Output the (x, y) coordinate of the center of the cell containing the given text.  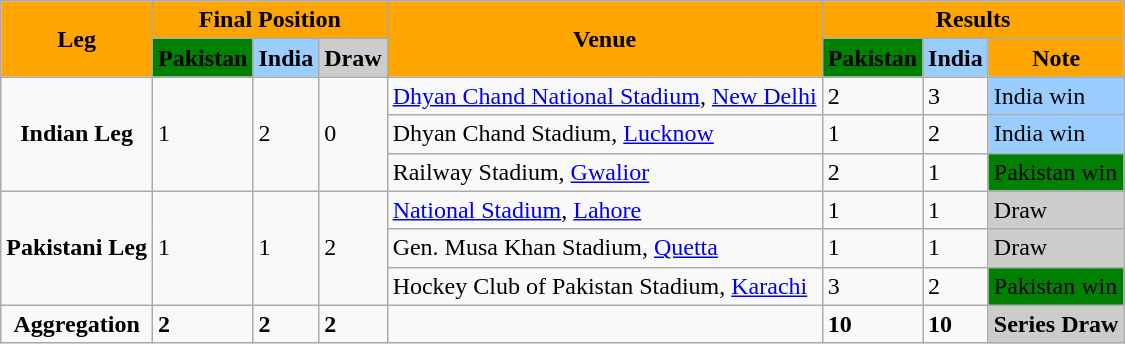
Note (1056, 58)
Indian Leg (77, 134)
Aggregation (77, 324)
Results (973, 20)
Venue (604, 39)
Leg (77, 39)
Dhyan Chand National Stadium, New Delhi (604, 96)
Gen. Musa Khan Stadium, Quetta (604, 248)
National Stadium, Lahore (604, 210)
Railway Stadium, Gwalior (604, 172)
Series Draw (1056, 324)
Hockey Club of Pakistan Stadium, Karachi (604, 286)
Dhyan Chand Stadium, Lucknow (604, 134)
Pakistani Leg (77, 248)
0 (353, 134)
Final Position (270, 20)
